Scan for the cell matching the given text and deliver its (X, Y) coordinate at center. 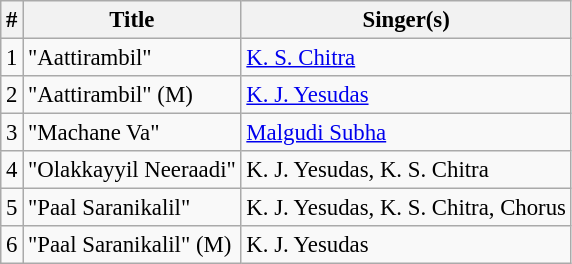
"Aattirambil" (132, 58)
K. J. Yesudas, K. S. Chitra, Chorus (406, 208)
5 (12, 208)
3 (12, 133)
# (12, 20)
4 (12, 170)
6 (12, 245)
K. S. Chitra (406, 58)
2 (12, 95)
K. J. Yesudas, K. S. Chitra (406, 170)
"Paal Saranikalil" (132, 208)
1 (12, 58)
"Paal Saranikalil" (M) (132, 245)
Singer(s) (406, 20)
Malgudi Subha (406, 133)
Title (132, 20)
"Machane Va" (132, 133)
"Aattirambil" (M) (132, 95)
"Olakkayyil Neeraadi" (132, 170)
